Locate the cell with the specified text and output its (x, y) center coordinate. 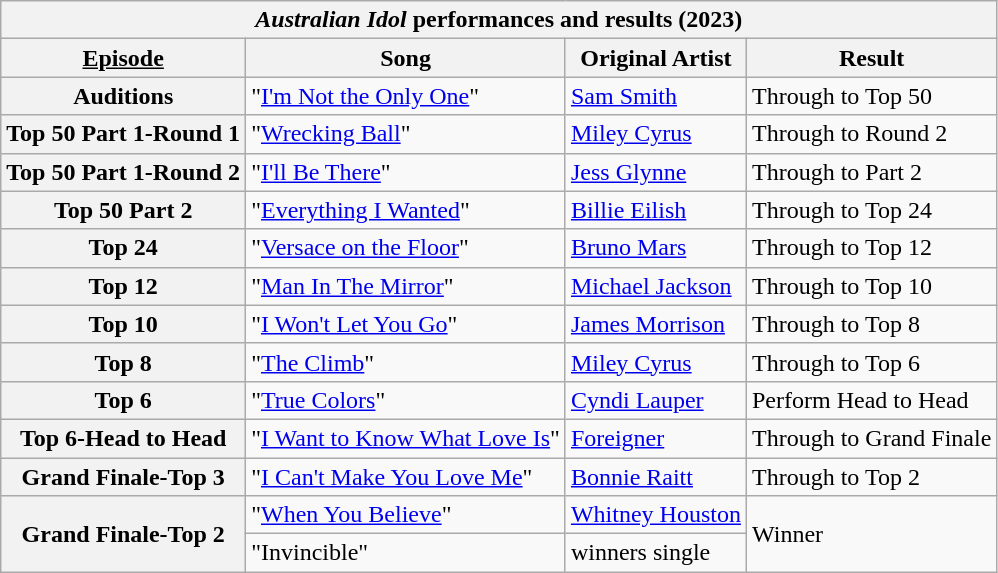
Winner (871, 534)
"I'm Not the Only One" (406, 96)
"True Colors" (406, 400)
Top 12 (124, 286)
Grand Finale-Top 2 (124, 534)
Whitney Houston (656, 515)
Top 6 (124, 400)
Song (406, 58)
Bruno Mars (656, 248)
Top 24 (124, 248)
Top 6-Head to Head (124, 438)
"Versace on the Floor" (406, 248)
Bonnie Raitt (656, 477)
"I Want to Know What Love Is" (406, 438)
Top 8 (124, 362)
"Wrecking Ball" (406, 134)
Michael Jackson (656, 286)
Cyndi Lauper (656, 400)
Auditions (124, 96)
Through to Grand Finale (871, 438)
Through to Top 8 (871, 324)
Top 10 (124, 324)
"Man In The Mirror" (406, 286)
Original Artist (656, 58)
winners single (656, 553)
Jess Glynne (656, 172)
Through to Top 24 (871, 210)
Through to Part 2 (871, 172)
"When You Believe" (406, 515)
Through to Round 2 (871, 134)
Foreigner (656, 438)
Billie Eilish (656, 210)
Grand Finale-Top 3 (124, 477)
Through to Top 12 (871, 248)
Top 50 Part 2 (124, 210)
Episode (124, 58)
Perform Head to Head (871, 400)
"Invincible" (406, 553)
Through to Top 2 (871, 477)
Sam Smith (656, 96)
Top 50 Part 1-Round 1 (124, 134)
Australian Idol performances and results (2023) (499, 20)
Through to Top 50 (871, 96)
Through to Top 6 (871, 362)
"The Climb" (406, 362)
James Morrison (656, 324)
"I Won't Let You Go" (406, 324)
"I'll Be There" (406, 172)
"I Can't Make You Love Me" (406, 477)
Through to Top 10 (871, 286)
"Everything I Wanted" (406, 210)
Top 50 Part 1-Round 2 (124, 172)
Result (871, 58)
